Determine the (x, y) coordinate at the center of the cell enclosing the given text.  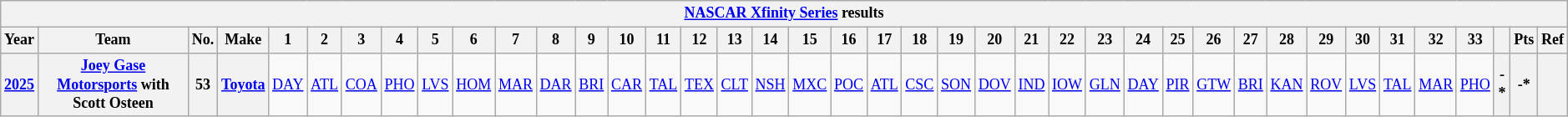
53 (204, 84)
27 (1251, 40)
NASCAR Xfinity Series results (784, 13)
Ref (1553, 40)
ROV (1326, 84)
1 (288, 40)
Toyota (244, 84)
Year (20, 40)
GTW (1214, 84)
IOW (1067, 84)
Team (113, 40)
HOM (474, 84)
22 (1067, 40)
23 (1105, 40)
32 (1436, 40)
SON (957, 84)
3 (361, 40)
CAR (627, 84)
DAR (556, 84)
2025 (20, 84)
26 (1214, 40)
18 (920, 40)
PIR (1177, 84)
31 (1398, 40)
30 (1363, 40)
6 (474, 40)
29 (1326, 40)
GLN (1105, 84)
POC (849, 84)
CLT (735, 84)
Make (244, 40)
KAN (1287, 84)
CSC (920, 84)
9 (591, 40)
NSH (770, 84)
24 (1143, 40)
19 (957, 40)
2 (325, 40)
28 (1287, 40)
25 (1177, 40)
MXC (810, 84)
Joey Gase Motorsports with Scott Osteen (113, 84)
16 (849, 40)
Pts (1525, 40)
11 (663, 40)
COA (361, 84)
12 (700, 40)
15 (810, 40)
5 (436, 40)
13 (735, 40)
TEX (700, 84)
20 (994, 40)
17 (884, 40)
No. (204, 40)
DOV (994, 84)
8 (556, 40)
IND (1032, 84)
14 (770, 40)
33 (1474, 40)
7 (516, 40)
10 (627, 40)
21 (1032, 40)
4 (399, 40)
